Identify which cell holds the provided text, then report its [X, Y] central coordinate. 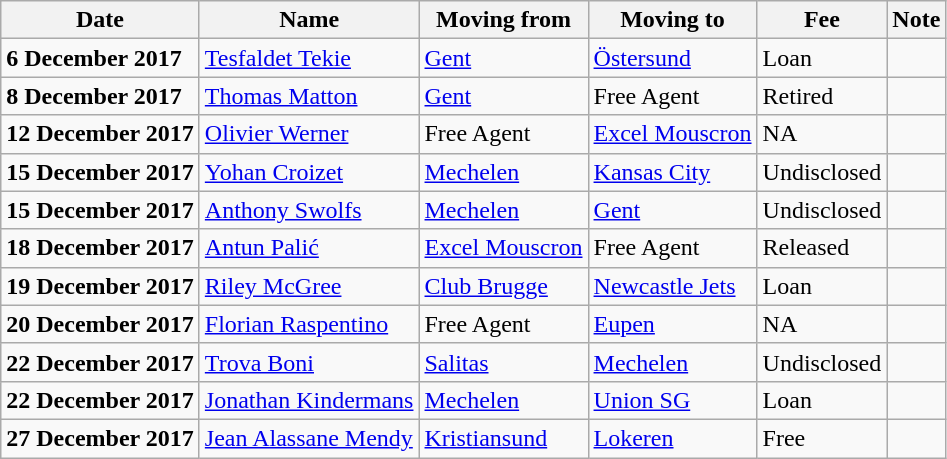
Retired [822, 96]
19 December 2017 [100, 286]
Eupen [672, 324]
8 December 2017 [100, 96]
6 December 2017 [100, 58]
Note [916, 20]
Östersund [672, 58]
Date [100, 20]
Moving to [672, 20]
Thomas Matton [309, 96]
Tesfaldet Tekie [309, 58]
Fee [822, 20]
18 December 2017 [100, 248]
Name [309, 20]
Jonathan Kindermans [309, 400]
Kansas City [672, 172]
Lokeren [672, 438]
Anthony Swolfs [309, 210]
12 December 2017 [100, 134]
27 December 2017 [100, 438]
Kristiansund [504, 438]
Jean Alassane Mendy [309, 438]
Salitas [504, 362]
Trova Boni [309, 362]
Released [822, 248]
Riley McGree [309, 286]
Yohan Croizet [309, 172]
Union SG [672, 400]
Newcastle Jets [672, 286]
Club Brugge [504, 286]
Florian Raspentino [309, 324]
Free [822, 438]
20 December 2017 [100, 324]
Antun Palić [309, 248]
Olivier Werner [309, 134]
Moving from [504, 20]
